Scan for the cell matching the given text and deliver its [x, y] coordinate at center. 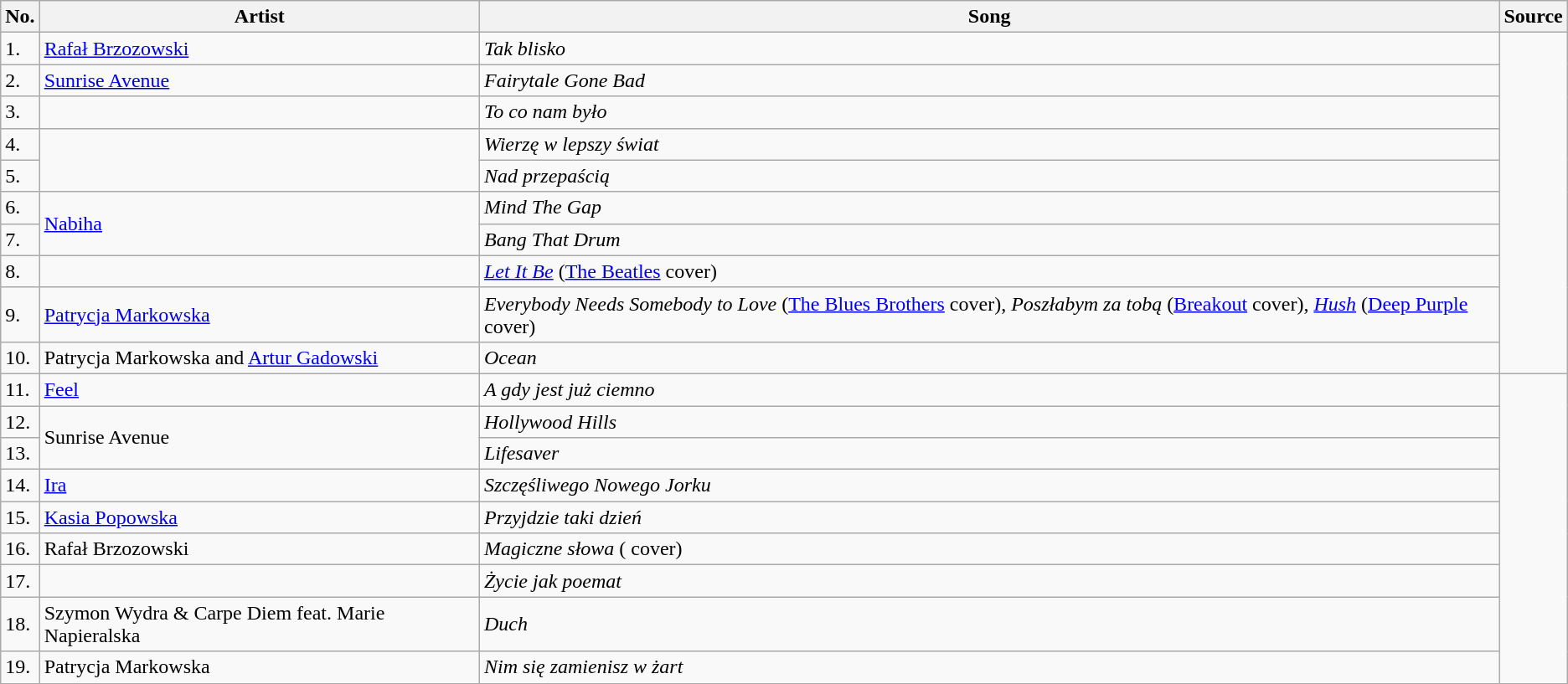
17. [20, 581]
16. [20, 549]
2. [20, 80]
Życie jak poemat [988, 581]
A gdy jest już ciemno [988, 389]
15. [20, 517]
Nad przepaścią [988, 176]
9. [20, 315]
Mind The Gap [988, 208]
5. [20, 176]
Everybody Needs Somebody to Love (The Blues Brothers cover), Poszłabym za tobą (Breakout cover), Hush (Deep Purple cover) [988, 315]
Wierzę w lepszy świat [988, 144]
Nim się zamienisz w żart [988, 667]
11. [20, 389]
12. [20, 421]
7. [20, 239]
1. [20, 49]
6. [20, 208]
Source [1533, 17]
Ira [260, 486]
13. [20, 454]
No. [20, 17]
Fairytale Gone Bad [988, 80]
14. [20, 486]
To co nam było [988, 112]
Feel [260, 389]
Przyjdzie taki dzień [988, 517]
Patrycja Markowska and Artur Gadowski [260, 357]
Lifesaver [988, 454]
Szymon Wydra & Carpe Diem feat. Marie Napieralska [260, 625]
Song [988, 17]
Magiczne słowa ( cover) [988, 549]
19. [20, 667]
Nabiha [260, 224]
Bang That Drum [988, 239]
Let It Be (The Beatles cover) [988, 271]
Duch [988, 625]
Kasia Popowska [260, 517]
10. [20, 357]
Hollywood Hills [988, 421]
Szczęśliwego Nowego Jorku [988, 486]
3. [20, 112]
Artist [260, 17]
Ocean [988, 357]
8. [20, 271]
4. [20, 144]
18. [20, 625]
Tak blisko [988, 49]
